For the text-containing cell, return its midpoint in (X, Y) coordinate format. 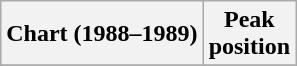
Peakposition (249, 34)
Chart (1988–1989) (102, 34)
